Scan for the cell matching the given text and deliver its [x, y] coordinate at center. 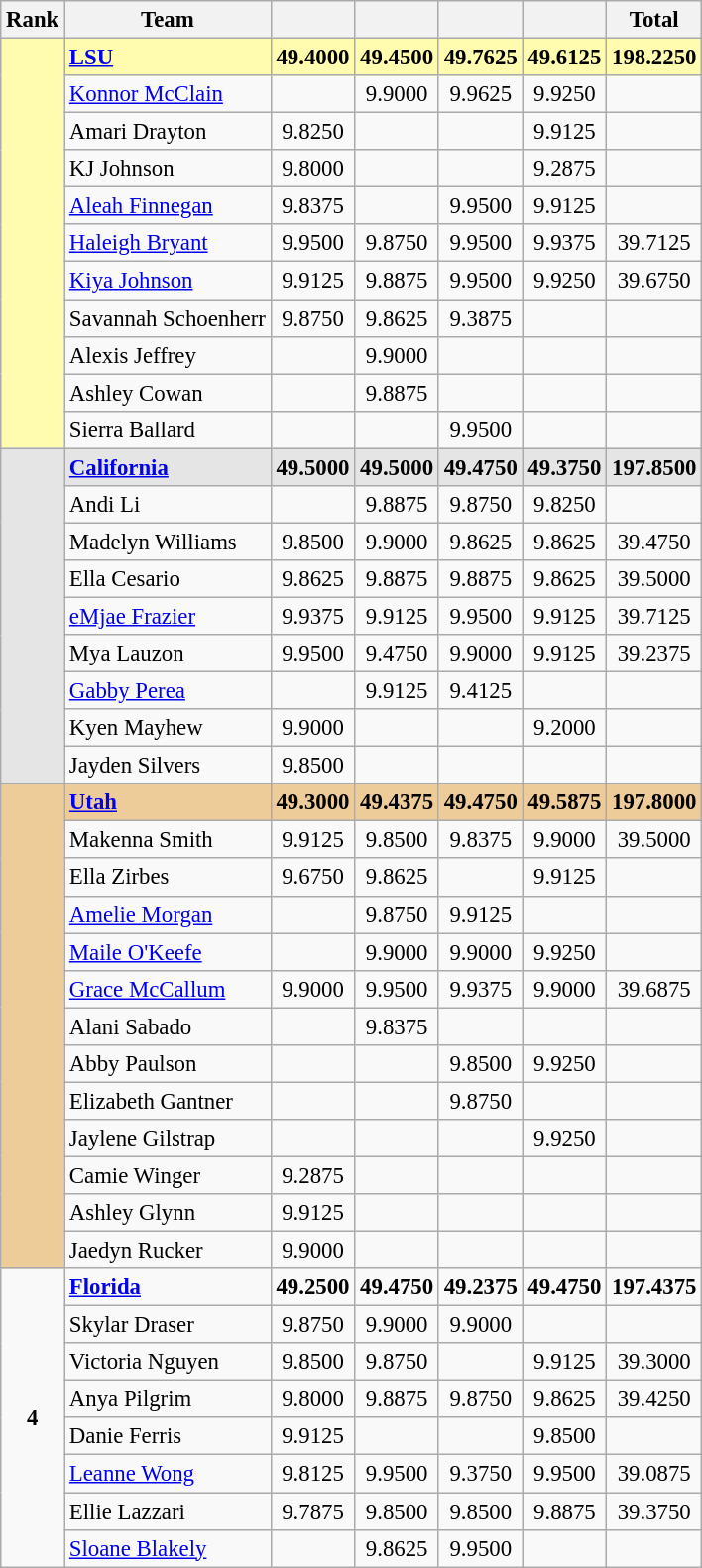
Utah [169, 802]
Gabby Perea [169, 691]
Ella Cesario [169, 579]
9.7875 [313, 1511]
Alani Sabado [169, 1026]
39.6875 [654, 989]
Amelie Morgan [169, 914]
9.3875 [480, 318]
198.2250 [654, 58]
Ashley Cowan [169, 393]
LSU [169, 58]
49.3750 [565, 467]
Total [654, 20]
39.3000 [654, 1362]
Victoria Nguyen [169, 1362]
KJ Johnson [169, 169]
Jaylene Gilstrap [169, 1139]
Jaedyn Rucker [169, 1251]
Grace McCallum [169, 989]
39.4250 [654, 1399]
49.3000 [313, 802]
39.4750 [654, 542]
Florida [169, 1287]
Kyen Mayhew [169, 728]
Abby Paulson [169, 1064]
Makenna Smith [169, 840]
Team [169, 20]
Andi Li [169, 505]
197.4375 [654, 1287]
39.2375 [654, 654]
197.8500 [654, 467]
Maile O'Keefe [169, 952]
9.9625 [480, 94]
9.4750 [397, 654]
49.6125 [565, 58]
Aleah Finnegan [169, 206]
49.5875 [565, 802]
39.6750 [654, 281]
9.8125 [313, 1474]
Ella Zirbes [169, 878]
Haleigh Bryant [169, 243]
49.7625 [480, 58]
9.2000 [565, 728]
9.3750 [480, 1474]
9.4125 [480, 691]
Ashley Glynn [169, 1213]
Rank [33, 20]
California [169, 467]
39.3750 [654, 1511]
Mya Lauzon [169, 654]
Camie Winger [169, 1175]
Anya Pilgrim [169, 1399]
49.4000 [313, 58]
Leanne Wong [169, 1474]
Konnor McClain [169, 94]
4 [33, 1418]
49.4500 [397, 58]
49.2500 [313, 1287]
Ellie Lazzari [169, 1511]
197.8000 [654, 802]
Kiya Johnson [169, 281]
Amari Drayton [169, 132]
eMjae Frazier [169, 616]
Skylar Draser [169, 1325]
Jayden Silvers [169, 766]
Elizabeth Gantner [169, 1101]
Alexis Jeffrey [169, 355]
9.6750 [313, 878]
Sloane Blakely [169, 1548]
Madelyn Williams [169, 542]
49.2375 [480, 1287]
Danie Ferris [169, 1437]
49.4375 [397, 802]
Sierra Ballard [169, 429]
39.0875 [654, 1474]
Savannah Schoenherr [169, 318]
